From the cell containing the given text, extract its center point as [X, Y] coordinate. 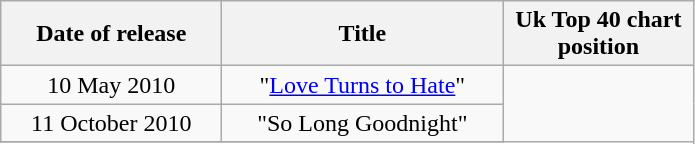
"So Long Goodnight" [362, 123]
11 October 2010 [112, 123]
10 May 2010 [112, 85]
Uk Top 40 chart position [598, 34]
Title [362, 34]
Date of release [112, 34]
"Love Turns to Hate" [362, 85]
